Search for the cell housing the specified text and yield its (x, y) center coordinate. 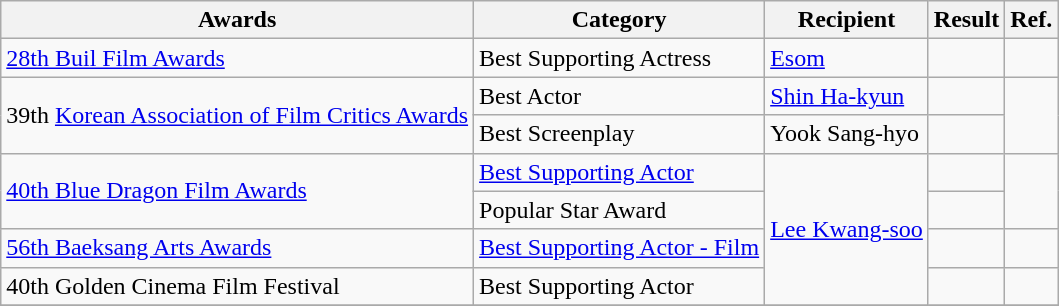
Yook Sang-hyo (847, 134)
56th Baeksang Arts Awards (238, 248)
Esom (847, 58)
Lee Kwang-soo (847, 229)
40th Golden Cinema Film Festival (238, 286)
Category (620, 20)
Ref. (1032, 20)
Shin Ha-kyun (847, 96)
40th Blue Dragon Film Awards (238, 191)
39th Korean Association of Film Critics Awards (238, 115)
Best Actor (620, 96)
Best Supporting Actress (620, 58)
28th Buil Film Awards (238, 58)
Popular Star Award (620, 210)
Best Supporting Actor - Film (620, 248)
Result (966, 20)
Best Screenplay (620, 134)
Awards (238, 20)
Recipient (847, 20)
